Find where the given text appears and provide that cell's center as (x, y) coordinate. 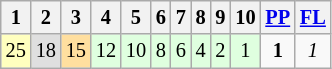
FL (313, 17)
18 (46, 51)
3 (76, 17)
15 (76, 51)
25 (16, 51)
PP (278, 17)
7 (181, 17)
9 (221, 17)
12 (106, 51)
5 (136, 17)
